Return [X, Y] of the center of cell containing provided text 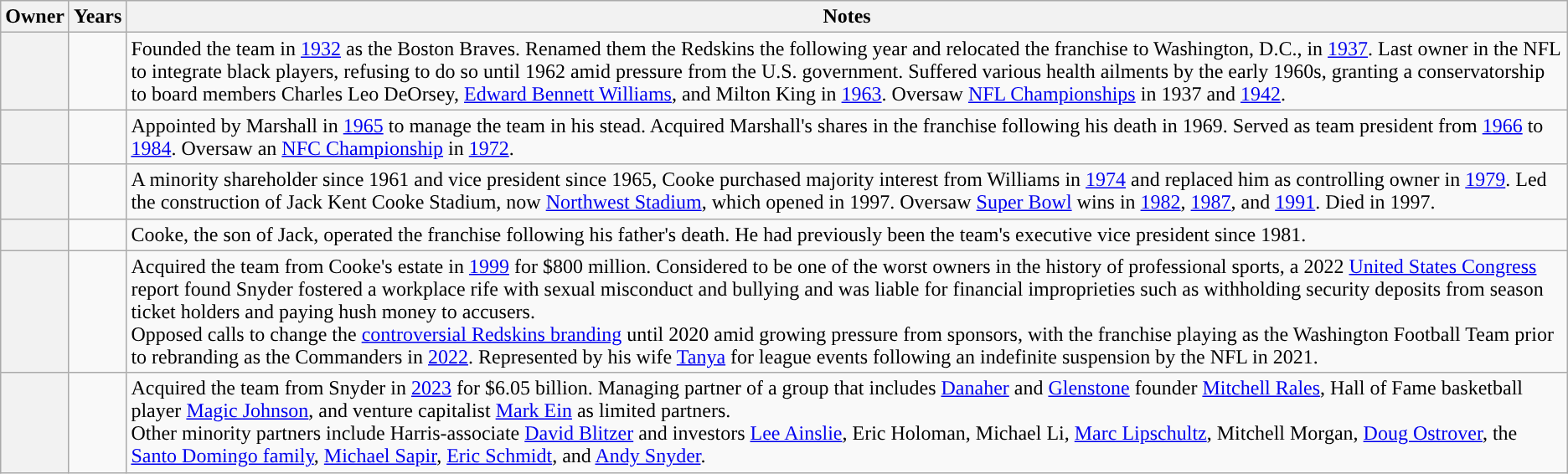
Notes [847, 17]
Owner [35, 17]
Years [97, 17]
Cooke, the son of Jack, operated the franchise following his father's death. He had previously been the team's executive vice president since 1981. [847, 234]
